Scan for the cell matching the given text and deliver its (X, Y) coordinate at center. 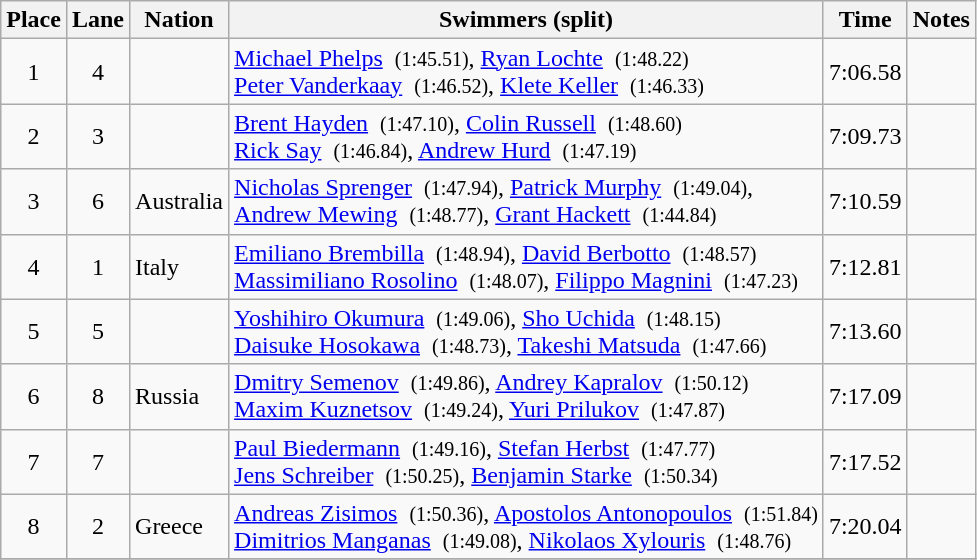
Italy (180, 266)
Michael Phelps (1:45.51), Ryan Lochte (1:48.22) Peter Vanderkaay (1:46.52), Klete Keller (1:46.33) (526, 72)
Time (865, 20)
7:10.59 (865, 202)
Greece (180, 526)
7:09.73 (865, 136)
Lane (98, 20)
Australia (180, 202)
7:17.09 (865, 396)
7:17.52 (865, 462)
Russia (180, 396)
Andreas Zisimos (1:50.36), Apostolos Antonopoulos (1:51.84) Dimitrios Manganas (1:49.08), Nikolaos Xylouris (1:48.76) (526, 526)
Nation (180, 20)
Nicholas Sprenger (1:47.94), Patrick Murphy (1:49.04), Andrew Mewing (1:48.77), Grant Hackett (1:44.84) (526, 202)
Paul Biedermann (1:49.16), Stefan Herbst (1:47.77) Jens Schreiber (1:50.25), Benjamin Starke (1:50.34) (526, 462)
Swimmers (split) (526, 20)
Place (34, 20)
Emiliano Brembilla (1:48.94), David Berbotto (1:48.57) Massimiliano Rosolino (1:48.07), Filippo Magnini (1:47.23) (526, 266)
7:12.81 (865, 266)
7:13.60 (865, 332)
7:06.58 (865, 72)
Dmitry Semenov (1:49.86), Andrey Kapralov (1:50.12) Maxim Kuznetsov (1:49.24), Yuri Prilukov (1:47.87) (526, 396)
Brent Hayden (1:47.10), Colin Russell (1:48.60) Rick Say (1:46.84), Andrew Hurd (1:47.19) (526, 136)
Notes (941, 20)
7:20.04 (865, 526)
Yoshihiro Okumura (1:49.06), Sho Uchida (1:48.15) Daisuke Hosokawa (1:48.73), Takeshi Matsuda (1:47.66) (526, 332)
